Provide the [x, y] coordinate of the cell's center where the given text is located.  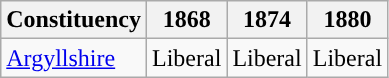
1880 [347, 20]
1868 [186, 20]
Argyllshire [74, 58]
1874 [267, 20]
Constituency [74, 20]
